Search for the cell housing the specified text and yield its [X, Y] center coordinate. 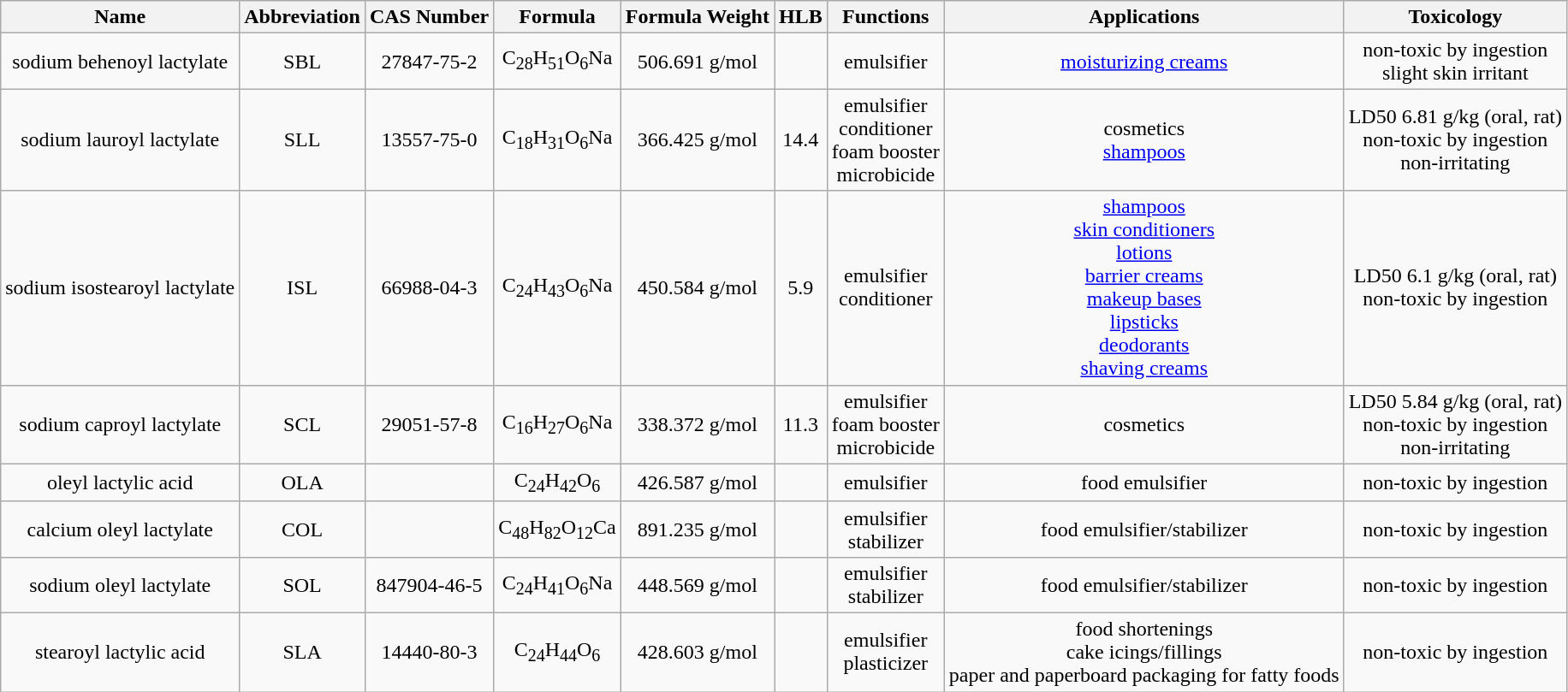
C48H82O12Ca [557, 529]
C18H31O6Na [557, 140]
stearoyl lactylic acid [120, 653]
450.584 g/mol [697, 287]
HLB [800, 17]
Applications [1143, 17]
food shortenings cake icings/fillings paper and paperboard packaging for fatty foods [1143, 653]
Name [120, 17]
Functions [885, 17]
OLA [303, 482]
sodium behenoyl lactylate [120, 62]
27847-75-2 [429, 62]
13557-75-0 [429, 140]
food emulsifier [1143, 482]
448.569 g/mol [697, 585]
moisturizing creams [1143, 62]
14.4 [800, 140]
cosmetics shampoos [1143, 140]
cosmetics [1143, 424]
891.235 g/mol [697, 529]
non-toxic by ingestion slight skin irritant [1455, 62]
shampoos skin conditioners lotions barrier creams makeup bases lipsticks deodorants shaving creams [1143, 287]
sodium lauroyl lactylate [120, 140]
emulsifier plasticizer [885, 653]
Abbreviation [303, 17]
C28H51O6Na [557, 62]
COL [303, 529]
428.603 g/mol [697, 653]
66988-04-3 [429, 287]
SLL [303, 140]
C16H27O6Na [557, 424]
338.372 g/mol [697, 424]
366.425 g/mol [697, 140]
847904-46-5 [429, 585]
emulsifier conditioner [885, 287]
CAS Number [429, 17]
506.691 g/mol [697, 62]
11.3 [800, 424]
C24H41O6Na [557, 585]
C24H43O6Na [557, 287]
LD50 6.1 g/kg (oral, rat) non-toxic by ingestion [1455, 287]
Formula [557, 17]
sodium isostearoyl lactylate [120, 287]
emulsifier foam booster microbicide [885, 424]
SCL [303, 424]
Formula Weight [697, 17]
sodium caproyl lactylate [120, 424]
C24H44O6 [557, 653]
SLA [303, 653]
SBL [303, 62]
SOL [303, 585]
29051-57-8 [429, 424]
C24H42O6 [557, 482]
LD50 6.81 g/kg (oral, rat) non-toxic by ingestion non-irritating [1455, 140]
LD50 5.84 g/kg (oral, rat) non-toxic by ingestion non-irritating [1455, 424]
426.587 g/mol [697, 482]
5.9 [800, 287]
calcium oleyl lactylate [120, 529]
ISL [303, 287]
oleyl lactylic acid [120, 482]
14440-80-3 [429, 653]
Toxicology [1455, 17]
sodium oleyl lactylate [120, 585]
emulsifier conditioner foam booster microbicide [885, 140]
